For the text-containing cell, return its midpoint in (X, Y) coordinate format. 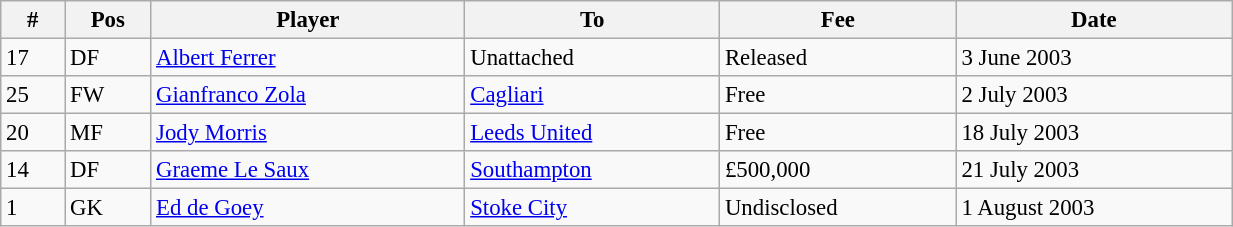
Jody Morris (308, 133)
Unattached (592, 58)
Player (308, 20)
Date (1094, 20)
FW (108, 95)
14 (33, 170)
Released (838, 58)
Fee (838, 20)
# (33, 20)
21 July 2003 (1094, 170)
Graeme Le Saux (308, 170)
Undisclosed (838, 208)
£500,000 (838, 170)
1 (33, 208)
17 (33, 58)
Pos (108, 20)
Leeds United (592, 133)
Cagliari (592, 95)
To (592, 20)
1 August 2003 (1094, 208)
GK (108, 208)
MF (108, 133)
Ed de Goey (308, 208)
20 (33, 133)
Gianfranco Zola (308, 95)
3 June 2003 (1094, 58)
Southampton (592, 170)
18 July 2003 (1094, 133)
2 July 2003 (1094, 95)
25 (33, 95)
Stoke City (592, 208)
Albert Ferrer (308, 58)
